Identify which cell holds the provided text, then report its [X, Y] central coordinate. 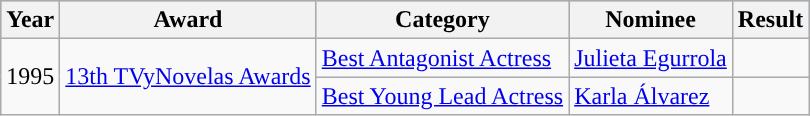
Best Antagonist Actress [442, 58]
Category [442, 20]
Julieta Egurrola [651, 58]
Best Young Lead Actress [442, 96]
Result [770, 20]
1995 [30, 77]
Nominee [651, 20]
13th TVyNovelas Awards [188, 77]
Year [30, 20]
Karla Álvarez [651, 96]
Award [188, 20]
